Locate the cell with the specified text and output its (X, Y) center coordinate. 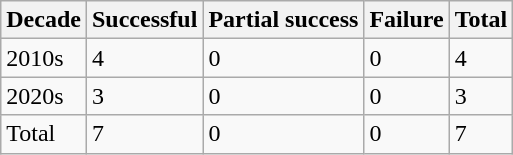
2020s (44, 96)
Failure (406, 20)
Decade (44, 20)
Successful (144, 20)
Partial success (284, 20)
2010s (44, 58)
